Pinpoint the cell where the given text exists, returning its (x, y) midpoint coordinate. 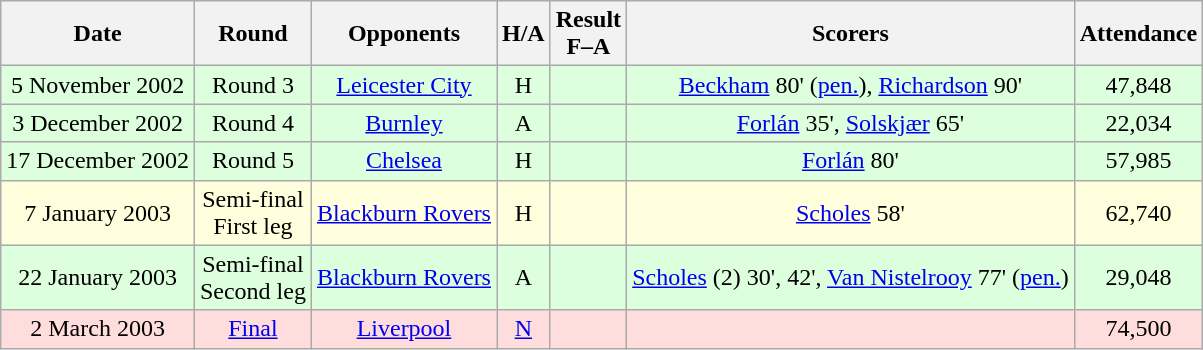
17 December 2002 (98, 161)
Liverpool (404, 329)
H/A (523, 34)
22 January 2003 (98, 278)
Opponents (404, 34)
Scholes 58' (851, 212)
Round (252, 34)
Burnley (404, 123)
Date (98, 34)
29,048 (1138, 278)
57,985 (1138, 161)
ResultF–A (588, 34)
Semi-finalSecond leg (252, 278)
Final (252, 329)
5 November 2002 (98, 85)
Scholes (2) 30', 42', Van Nistelrooy 77' (pen.) (851, 278)
Forlán 35', Solskjær 65' (851, 123)
Round 5 (252, 161)
N (523, 329)
47,848 (1138, 85)
Leicester City (404, 85)
Beckham 80' (pen.), Richardson 90' (851, 85)
Attendance (1138, 34)
Round 4 (252, 123)
2 March 2003 (98, 329)
Round 3 (252, 85)
Forlán 80' (851, 161)
22,034 (1138, 123)
3 December 2002 (98, 123)
7 January 2003 (98, 212)
Chelsea (404, 161)
Semi-finalFirst leg (252, 212)
62,740 (1138, 212)
74,500 (1138, 329)
Scorers (851, 34)
